From the cell containing the given text, extract its center point as [X, Y] coordinate. 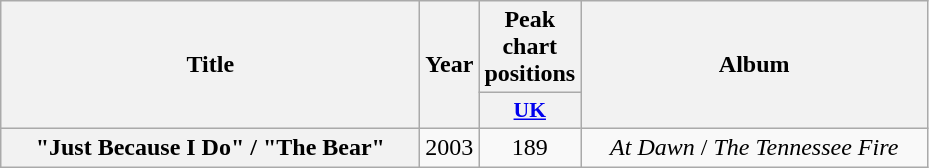
"Just Because I Do" / "The Bear" [210, 147]
Album [754, 65]
UK [530, 111]
Year [450, 65]
Title [210, 65]
189 [530, 147]
Peak chart positions [530, 47]
2003 [450, 147]
At Dawn / The Tennessee Fire [754, 147]
